Search for the cell housing the specified text and yield its [X, Y] center coordinate. 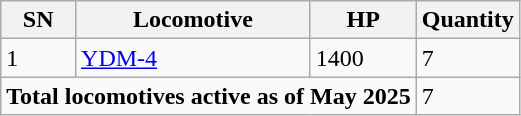
YDM-4 [194, 58]
Locomotive [194, 20]
HP [363, 20]
Total locomotives active as of May 2025 [208, 96]
Quantity [468, 20]
1400 [363, 58]
1 [38, 58]
SN [38, 20]
